Determine the (x, y) coordinate at the center of the cell enclosing the given text.  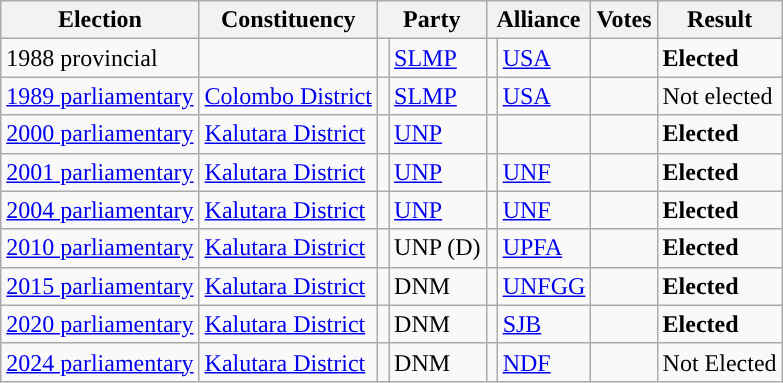
2015 parliamentary (100, 286)
Alliance (538, 20)
1988 provincial (100, 58)
Election (100, 20)
2010 parliamentary (100, 248)
UNFGG (544, 286)
UNP (D) (438, 248)
SJB (544, 324)
2020 parliamentary (100, 324)
2001 parliamentary (100, 172)
1989 parliamentary (100, 96)
NDF (544, 362)
Not elected (720, 96)
Result (720, 20)
Party (432, 20)
Not Elected (720, 362)
2000 parliamentary (100, 134)
Colombo District (288, 96)
Constituency (288, 20)
UPFA (544, 248)
2024 parliamentary (100, 362)
Votes (624, 20)
2004 parliamentary (100, 210)
